Identify which cell holds the provided text, then report its (x, y) central coordinate. 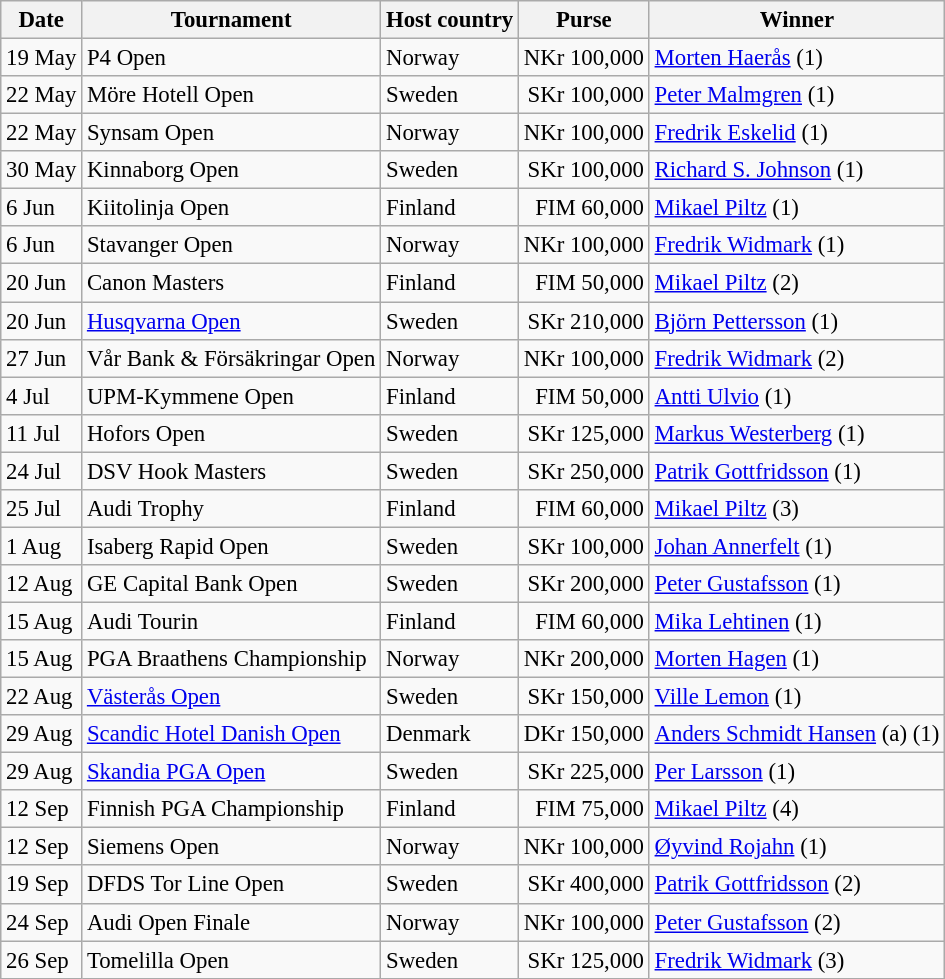
Skandia PGA Open (232, 772)
Kiitolinja Open (232, 208)
Fredrik Widmark (2) (796, 358)
Husqvarna Open (232, 321)
SKr 400,000 (584, 885)
11 Jul (42, 433)
Fredrik Eskelid (1) (796, 133)
Mikael Piltz (1) (796, 208)
Per Larsson (1) (796, 772)
GE Capital Bank Open (232, 584)
DSV Hook Masters (232, 471)
Kinnaborg Open (232, 170)
SKr 210,000 (584, 321)
Tournament (232, 20)
Patrik Gottfridsson (1) (796, 471)
NKr 200,000 (584, 659)
Möre Hotell Open (232, 95)
Vår Bank & Försäkringar Open (232, 358)
4 Jul (42, 396)
SKr 250,000 (584, 471)
Markus Westerberg (1) (796, 433)
Isaberg Rapid Open (232, 546)
Date (42, 20)
1 Aug (42, 546)
SKr 200,000 (584, 584)
Peter Gustafsson (1) (796, 584)
Siemens Open (232, 847)
Audi Trophy (232, 509)
Synsam Open (232, 133)
SKr 150,000 (584, 697)
Stavanger Open (232, 245)
24 Sep (42, 922)
24 Jul (42, 471)
Ville Lemon (1) (796, 697)
Mikael Piltz (2) (796, 283)
Winner (796, 20)
FIM 75,000 (584, 809)
Peter Malmgren (1) (796, 95)
19 Sep (42, 885)
Audi Open Finale (232, 922)
Tomelilla Open (232, 960)
DKr 150,000 (584, 734)
Patrik Gottfridsson (2) (796, 885)
Scandic Hotel Danish Open (232, 734)
12 Aug (42, 584)
Fredrik Widmark (3) (796, 960)
30 May (42, 170)
Anders Schmidt Hansen (a) (1) (796, 734)
25 Jul (42, 509)
UPM-Kymmene Open (232, 396)
DFDS Tor Line Open (232, 885)
Västerås Open (232, 697)
Audi Tourin (232, 621)
Mika Lehtinen (1) (796, 621)
Johan Annerfelt (1) (796, 546)
Hofors Open (232, 433)
Fredrik Widmark (1) (796, 245)
26 Sep (42, 960)
SKr 225,000 (584, 772)
Morten Haerås (1) (796, 58)
Purse (584, 20)
Canon Masters (232, 283)
27 Jun (42, 358)
Björn Pettersson (1) (796, 321)
Peter Gustafsson (2) (796, 922)
19 May (42, 58)
P4 Open (232, 58)
Richard S. Johnson (1) (796, 170)
Øyvind Rojahn (1) (796, 847)
Morten Hagen (1) (796, 659)
Mikael Piltz (3) (796, 509)
Denmark (450, 734)
22 Aug (42, 697)
Mikael Piltz (4) (796, 809)
PGA Braathens Championship (232, 659)
Finnish PGA Championship (232, 809)
Antti Ulvio (1) (796, 396)
Host country (450, 20)
